Scan for the cell matching the given text and deliver its [X, Y] coordinate at center. 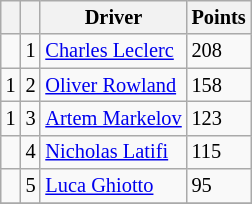
3 [31, 118]
4 [31, 152]
Oliver Rowland [113, 85]
158 [219, 85]
Charles Leclerc [113, 51]
95 [219, 186]
123 [219, 118]
Luca Ghiotto [113, 186]
208 [219, 51]
Driver [113, 17]
5 [31, 186]
115 [219, 152]
2 [31, 85]
Artem Markelov [113, 118]
Points [219, 17]
Nicholas Latifi [113, 152]
